Identify which cell holds the provided text, then report its [x, y] central coordinate. 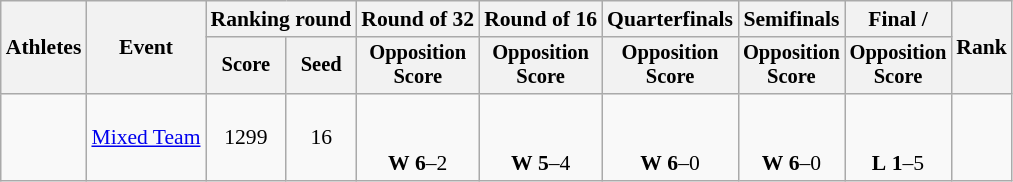
Quarterfinals [670, 19]
Round of 16 [540, 19]
Event [146, 48]
Semifinals [792, 19]
Athletes [44, 48]
16 [321, 138]
1299 [246, 138]
Ranking round [282, 19]
Round of 32 [418, 19]
Mixed Team [146, 138]
W 5–4 [540, 138]
Score [246, 66]
Seed [321, 66]
L 1–5 [898, 138]
Final / [898, 19]
Rank [982, 48]
W 6–2 [418, 138]
